Identify which cell holds the provided text, then report its [x, y] central coordinate. 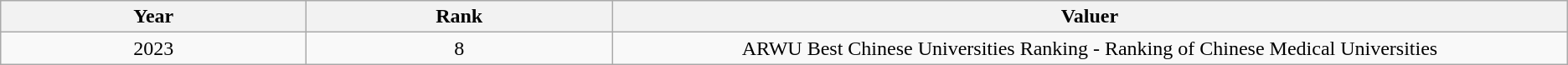
Valuer [1091, 17]
Year [154, 17]
8 [459, 48]
ARWU Best Chinese Universities Ranking - Ranking of Chinese Medical Universities [1091, 48]
2023 [154, 48]
Rank [459, 17]
